For the text-containing cell, return its midpoint in (X, Y) coordinate format. 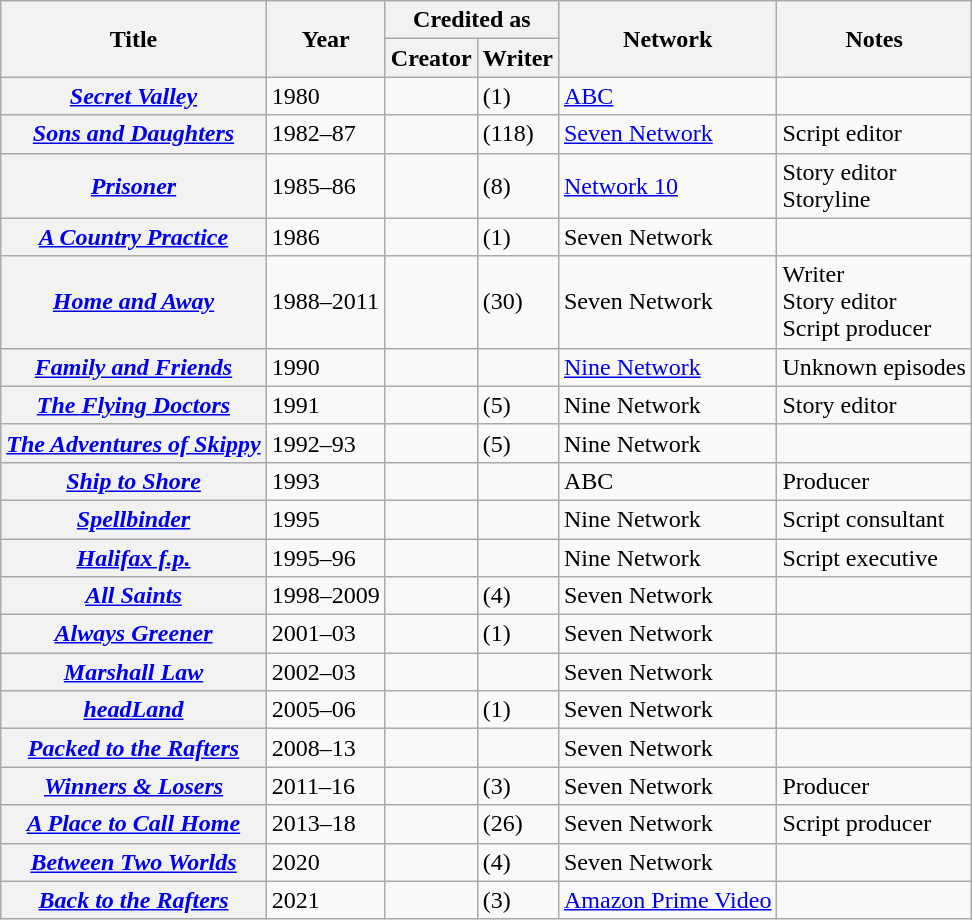
Secret Valley (134, 96)
2011–16 (326, 786)
2005–06 (326, 710)
Script executive (874, 557)
Story editor (874, 405)
The Flying Doctors (134, 405)
A Country Practice (134, 237)
1988–2011 (326, 302)
Sons and Daughters (134, 134)
Script producer (874, 824)
A Place to Call Home (134, 824)
1985–86 (326, 186)
1990 (326, 367)
Halifax f.p. (134, 557)
1995–96 (326, 557)
2013–18 (326, 824)
1991 (326, 405)
Marshall Law (134, 672)
Prisoner (134, 186)
2002–03 (326, 672)
(30) (518, 302)
Spellbinder (134, 519)
2001–03 (326, 634)
1992–93 (326, 443)
Home and Away (134, 302)
(8) (518, 186)
1986 (326, 237)
Script editor (874, 134)
1998–2009 (326, 596)
Packed to the Rafters (134, 748)
Family and Friends (134, 367)
Unknown episodes (874, 367)
Between Two Worlds (134, 862)
Year (326, 39)
Creator (431, 58)
(26) (518, 824)
Credited as (472, 20)
2021 (326, 900)
Network (667, 39)
Back to the Rafters (134, 900)
headLand (134, 710)
2008–13 (326, 748)
The Adventures of Skippy (134, 443)
(118) (518, 134)
Writer (518, 58)
Story editor Storyline (874, 186)
1993 (326, 481)
Title (134, 39)
Amazon Prime Video (667, 900)
Writer Story editor Script producer (874, 302)
1995 (326, 519)
Always Greener (134, 634)
1980 (326, 96)
Winners & Losers (134, 786)
1982–87 (326, 134)
Script consultant (874, 519)
All Saints (134, 596)
Ship to Shore (134, 481)
Network 10 (667, 186)
2020 (326, 862)
Notes (874, 39)
